Identify which cell holds the provided text, then report its (x, y) central coordinate. 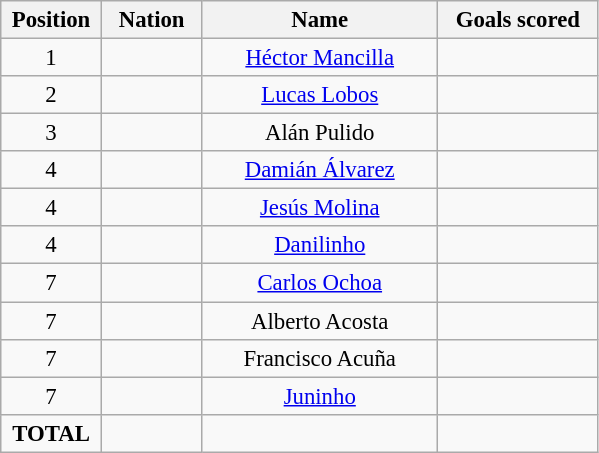
2 (52, 95)
3 (52, 133)
Jesús Molina (320, 208)
Héctor Mancilla (320, 58)
TOTAL (52, 433)
Nation (152, 20)
Goals scored (518, 20)
Name (320, 20)
1 (52, 58)
Carlos Ochoa (320, 283)
Alberto Acosta (320, 321)
Danilinho (320, 245)
Alán Pulido (320, 133)
Francisco Acuña (320, 358)
Juninho (320, 396)
Damián Álvarez (320, 170)
Position (52, 20)
Lucas Lobos (320, 95)
